Extract the (x, y) coordinate from the center of the cell holding the provided text.  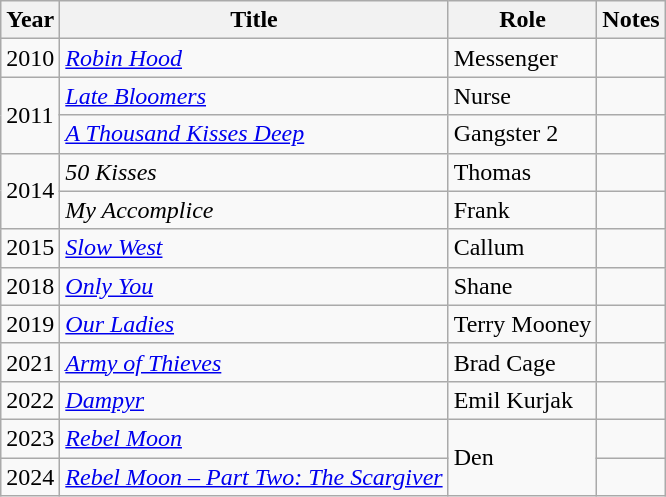
2022 (30, 400)
My Accomplice (254, 210)
Thomas (522, 172)
Rebel Moon – Part Two: The Scargiver (254, 477)
Gangster 2 (522, 134)
2011 (30, 115)
Late Bloomers (254, 96)
2014 (30, 191)
2015 (30, 248)
Dampyr (254, 400)
Rebel Moon (254, 438)
Robin Hood (254, 58)
Messenger (522, 58)
Callum (522, 248)
50 Kisses (254, 172)
Nurse (522, 96)
Brad Cage (522, 362)
2018 (30, 286)
Title (254, 20)
Our Ladies (254, 324)
Frank (522, 210)
A Thousand Kisses Deep (254, 134)
Den (522, 457)
2021 (30, 362)
Emil Kurjak (522, 400)
Army of Thieves (254, 362)
2019 (30, 324)
Notes (631, 20)
Role (522, 20)
Only You (254, 286)
2010 (30, 58)
Year (30, 20)
Terry Mooney (522, 324)
Shane (522, 286)
2024 (30, 477)
Slow West (254, 248)
2023 (30, 438)
